Extract the (x, y) coordinate from the center of the cell holding the provided text.  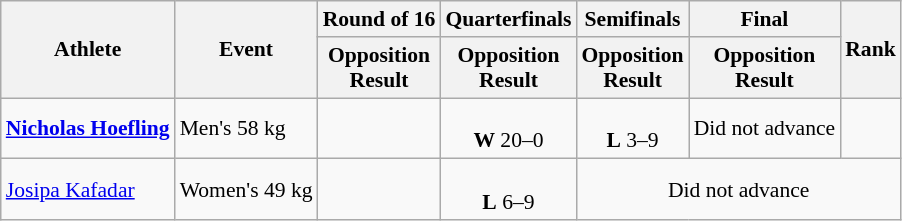
Women's 49 kg (246, 190)
Semifinals (632, 19)
Athlete (88, 50)
Quarterfinals (508, 19)
L 3–9 (632, 128)
Rank (870, 50)
Event (246, 50)
L 6–9 (508, 190)
Men's 58 kg (246, 128)
Nicholas Hoefling (88, 128)
Final (765, 19)
Round of 16 (380, 19)
W 20–0 (508, 128)
Josipa Kafadar (88, 190)
